Return the [x, y] coordinate for the center point of the cell that contains the specified text.  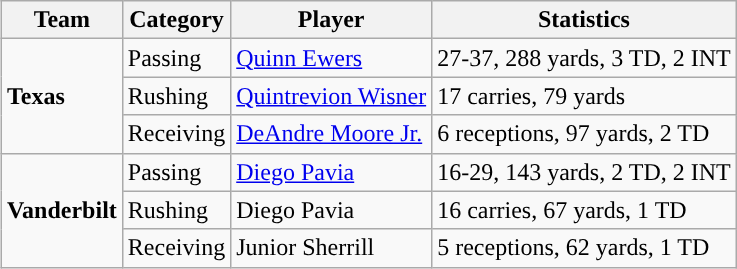
DeAndre Moore Jr. [332, 134]
Texas [62, 96]
6 receptions, 97 yards, 2 TD [584, 134]
Player [332, 20]
Junior Sherrill [332, 248]
Quintrevion Wisner [332, 96]
Quinn Ewers [332, 58]
27-37, 288 yards, 3 TD, 2 INT [584, 58]
5 receptions, 62 yards, 1 TD [584, 248]
16-29, 143 yards, 2 TD, 2 INT [584, 172]
Vanderbilt [62, 210]
16 carries, 67 yards, 1 TD [584, 210]
Team [62, 20]
Category [176, 20]
Statistics [584, 20]
17 carries, 79 yards [584, 96]
